Find where the given text appears and provide that cell's center as (x, y) coordinate. 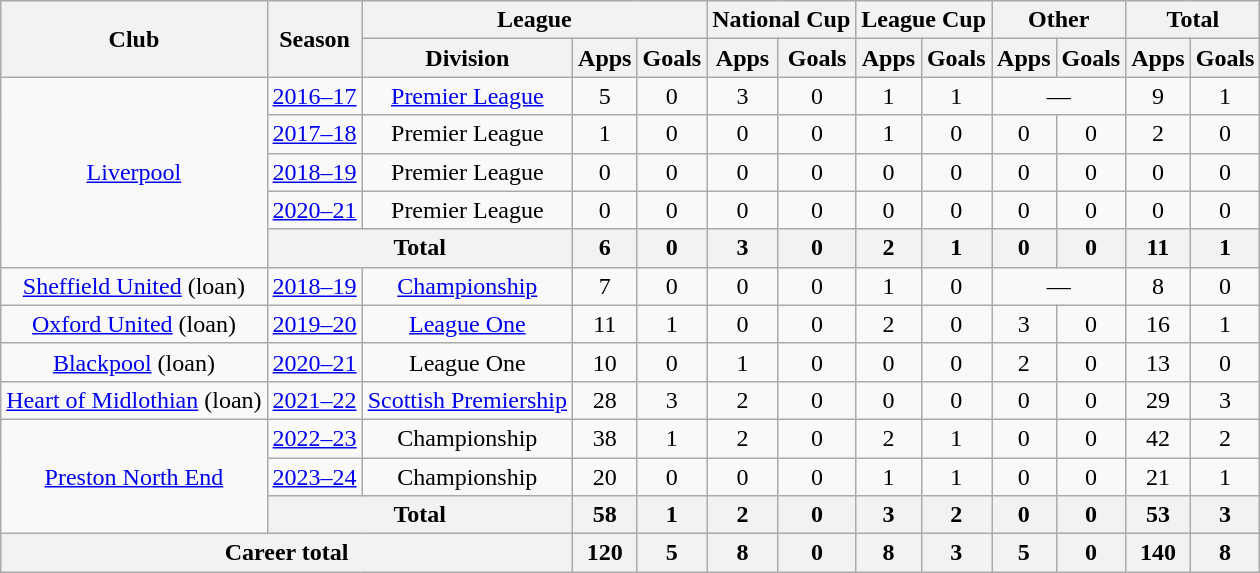
National Cup (782, 20)
10 (605, 362)
Blackpool (loan) (134, 362)
Preston North End (134, 476)
9 (1158, 96)
Scottish Premiership (467, 400)
2019–20 (314, 324)
120 (605, 553)
League (534, 20)
2017–18 (314, 134)
6 (605, 248)
Season (314, 39)
Oxford United (loan) (134, 324)
16 (1158, 324)
38 (605, 438)
2021–22 (314, 400)
29 (1158, 400)
Career total (287, 553)
2023–24 (314, 477)
28 (605, 400)
20 (605, 477)
League Cup (924, 20)
Sheffield United (loan) (134, 286)
53 (1158, 515)
2016–17 (314, 96)
140 (1158, 553)
Division (467, 58)
42 (1158, 438)
58 (605, 515)
Liverpool (134, 172)
Club (134, 39)
Heart of Midlothian (loan) (134, 400)
13 (1158, 362)
21 (1158, 477)
7 (605, 286)
Other (1059, 20)
2022–23 (314, 438)
